Determine the (x, y) coordinate at the center of the cell enclosing the given text.  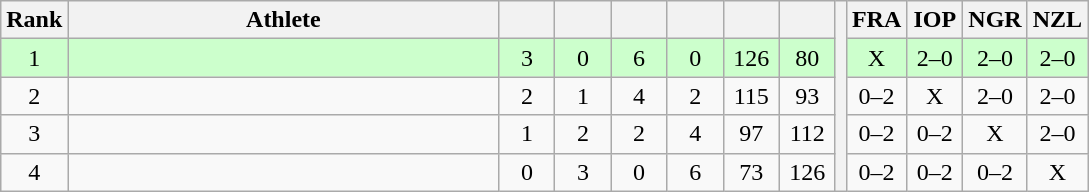
Rank (34, 20)
Athlete (284, 20)
FRA (876, 20)
115 (751, 96)
93 (807, 96)
112 (807, 134)
NZL (1057, 20)
IOP (935, 20)
NGR (995, 20)
80 (807, 58)
97 (751, 134)
73 (751, 172)
